For the text-containing cell, return its midpoint in [x, y] coordinate format. 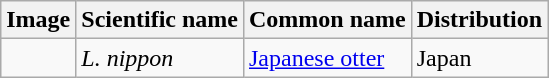
Distribution [479, 20]
Japan [479, 58]
Scientific name [160, 20]
Japanese otter [327, 58]
Image [38, 20]
L. nippon [160, 58]
Common name [327, 20]
